Find where the given text appears and provide that cell's center as [x, y] coordinate. 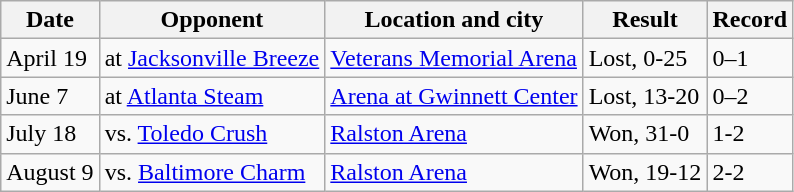
at Jacksonville Breeze [212, 58]
1-2 [750, 134]
0–2 [750, 96]
vs. Toledo Crush [212, 134]
Lost, 13-20 [645, 96]
Date [50, 20]
Lost, 0-25 [645, 58]
2-2 [750, 172]
0–1 [750, 58]
Veterans Memorial Arena [454, 58]
Location and city [454, 20]
Result [645, 20]
April 19 [50, 58]
Record [750, 20]
Won, 31-0 [645, 134]
June 7 [50, 96]
Won, 19-12 [645, 172]
August 9 [50, 172]
vs. Baltimore Charm [212, 172]
Arena at Gwinnett Center [454, 96]
at Atlanta Steam [212, 96]
July 18 [50, 134]
Opponent [212, 20]
